From the cell containing the given text, extract its center point as (x, y) coordinate. 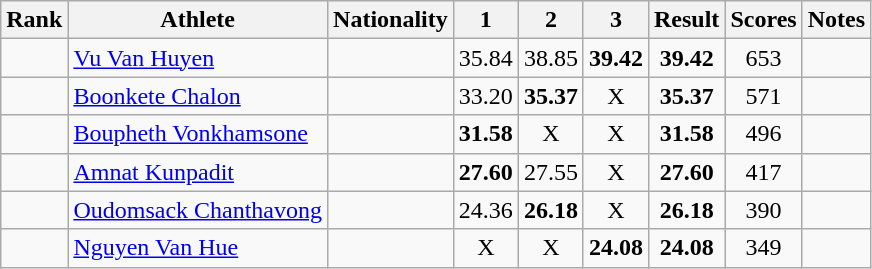
3 (616, 20)
Notes (836, 20)
Amnat Kunpadit (198, 172)
496 (764, 134)
2 (550, 20)
Nguyen Van Hue (198, 248)
349 (764, 248)
Boonkete Chalon (198, 96)
Oudomsack Chanthavong (198, 210)
Scores (764, 20)
33.20 (486, 96)
417 (764, 172)
571 (764, 96)
Vu Van Huyen (198, 58)
24.36 (486, 210)
38.85 (550, 58)
Athlete (198, 20)
Boupheth Vonkhamsone (198, 134)
653 (764, 58)
1 (486, 20)
Result (686, 20)
35.84 (486, 58)
Nationality (391, 20)
Rank (34, 20)
390 (764, 210)
27.55 (550, 172)
